Return the [X, Y] coordinate for the center point of the cell that contains the specified text.  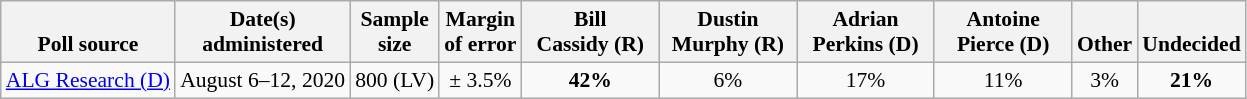
Date(s)administered [262, 32]
6% [728, 80]
800 (LV) [394, 80]
Samplesize [394, 32]
17% [866, 80]
BillCassidy (R) [590, 32]
AdrianPerkins (D) [866, 32]
42% [590, 80]
21% [1191, 80]
Poll source [88, 32]
Undecided [1191, 32]
3% [1104, 80]
Other [1104, 32]
ALG Research (D) [88, 80]
August 6–12, 2020 [262, 80]
Marginof error [480, 32]
11% [1003, 80]
AntoinePierce (D) [1003, 32]
DustinMurphy (R) [728, 32]
± 3.5% [480, 80]
